For the text-containing cell, return its midpoint in [X, Y] coordinate format. 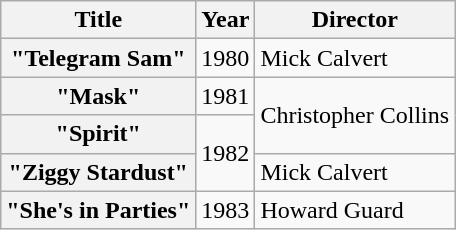
Director [355, 20]
Christopher Collins [355, 115]
1982 [226, 153]
"Mask" [98, 96]
Howard Guard [355, 210]
1981 [226, 96]
1980 [226, 58]
"Telegram Sam" [98, 58]
"Spirit" [98, 134]
"Ziggy Stardust" [98, 172]
1983 [226, 210]
Title [98, 20]
"She's in Parties" [98, 210]
Year [226, 20]
